Output the (X, Y) coordinate of the center of the cell containing the given text.  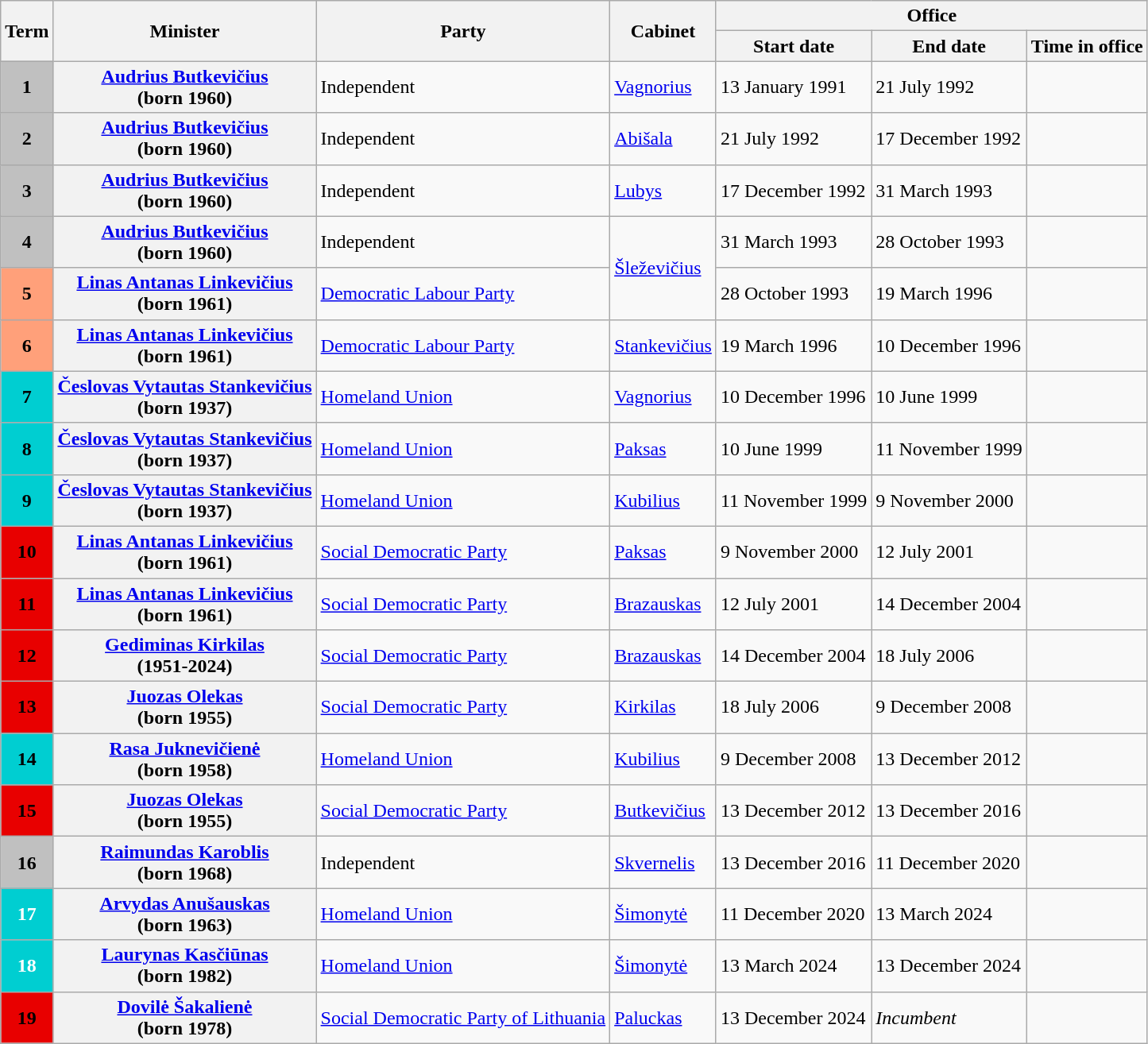
9 (27, 501)
Skvernelis (663, 863)
18 (27, 966)
2 (27, 138)
Laurynas Kasčiūnas (born 1982) (184, 966)
Kirkilas (663, 707)
5 (27, 294)
12 (27, 656)
Party (463, 31)
Social Democratic Party of Lithuania (463, 1017)
Abišala (663, 138)
Minister (184, 31)
Paluckas (663, 1017)
Arvydas Anušauskas (born 1963) (184, 914)
17 (27, 914)
Šleževičius (663, 268)
Office (931, 16)
10 (27, 551)
Cabinet (663, 31)
16 (27, 863)
Gediminas Kirkilas (1951-2024) (184, 656)
1 (27, 87)
13 January 1991 (793, 87)
Term (27, 31)
Raimundas Karoblis (born 1968) (184, 863)
11 (27, 604)
Dovilė Šakalienė (born 1978) (184, 1017)
8 (27, 448)
Lubys (663, 191)
Stankevičius (663, 345)
15 (27, 810)
13 (27, 707)
14 (27, 760)
Start date (793, 46)
Rasa Juknevičienė (born 1958) (184, 760)
3 (27, 191)
End date (949, 46)
4 (27, 242)
Time in office (1087, 46)
19 (27, 1017)
6 (27, 345)
Butkevičius (663, 810)
Incumbent (949, 1017)
7 (27, 397)
